From the cell containing the given text, extract its center point as (X, Y) coordinate. 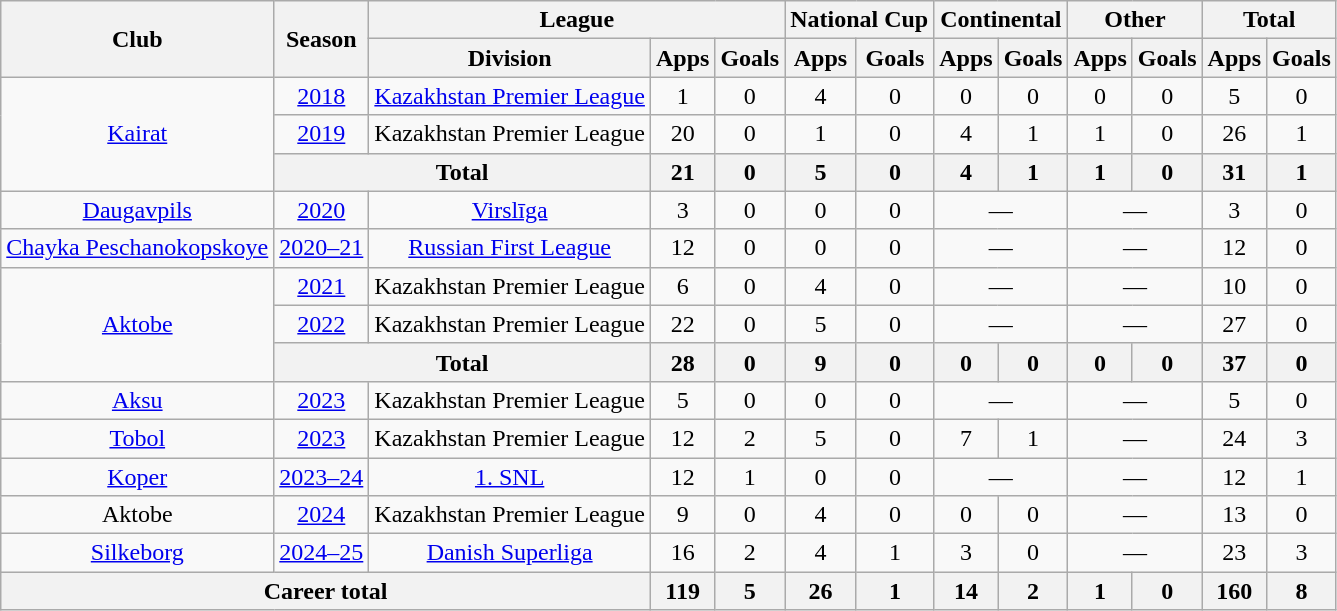
24 (1234, 438)
8 (1302, 591)
Club (138, 39)
10 (1234, 286)
Continental (1001, 20)
Tobol (138, 438)
Russian First League (510, 248)
119 (682, 591)
2022 (322, 324)
23 (1234, 553)
2018 (322, 96)
Aksu (138, 400)
Chayka Peschanokopskoye (138, 248)
16 (682, 553)
37 (1234, 362)
Division (510, 58)
28 (682, 362)
6 (682, 286)
Kairat (138, 134)
Season (322, 39)
Koper (138, 477)
2024 (322, 515)
20 (682, 134)
2021 (322, 286)
Daugavpils (138, 210)
2024–25 (322, 553)
22 (682, 324)
2020–21 (322, 248)
14 (966, 591)
League (577, 20)
31 (1234, 172)
Other (1135, 20)
Virslīga (510, 210)
2020 (322, 210)
2019 (322, 134)
2023–24 (322, 477)
Danish Superliga (510, 553)
Silkeborg (138, 553)
13 (1234, 515)
National Cup (860, 20)
7 (966, 438)
Career total (326, 591)
27 (1234, 324)
1. SNL (510, 477)
160 (1234, 591)
21 (682, 172)
